Return (X, Y) of the center of cell containing provided text 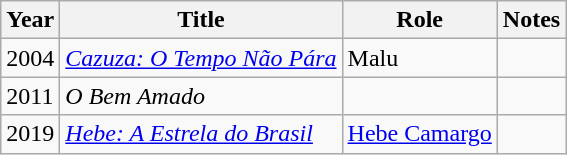
Hebe: A Estrela do Brasil (201, 134)
Cazuza: O Tempo Não Pára (201, 58)
Hebe Camargo (420, 134)
Notes (531, 20)
Title (201, 20)
Role (420, 20)
Year (30, 20)
Malu (420, 58)
2011 (30, 96)
2004 (30, 58)
2019 (30, 134)
O Bem Amado (201, 96)
